Scan for the cell matching the given text and deliver its (X, Y) coordinate at center. 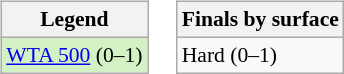
WTA 500 (0–1) (74, 55)
Hard (0–1) (260, 55)
Finals by surface (260, 20)
Legend (74, 20)
